Pinpoint the cell where the given text exists, returning its [X, Y] midpoint coordinate. 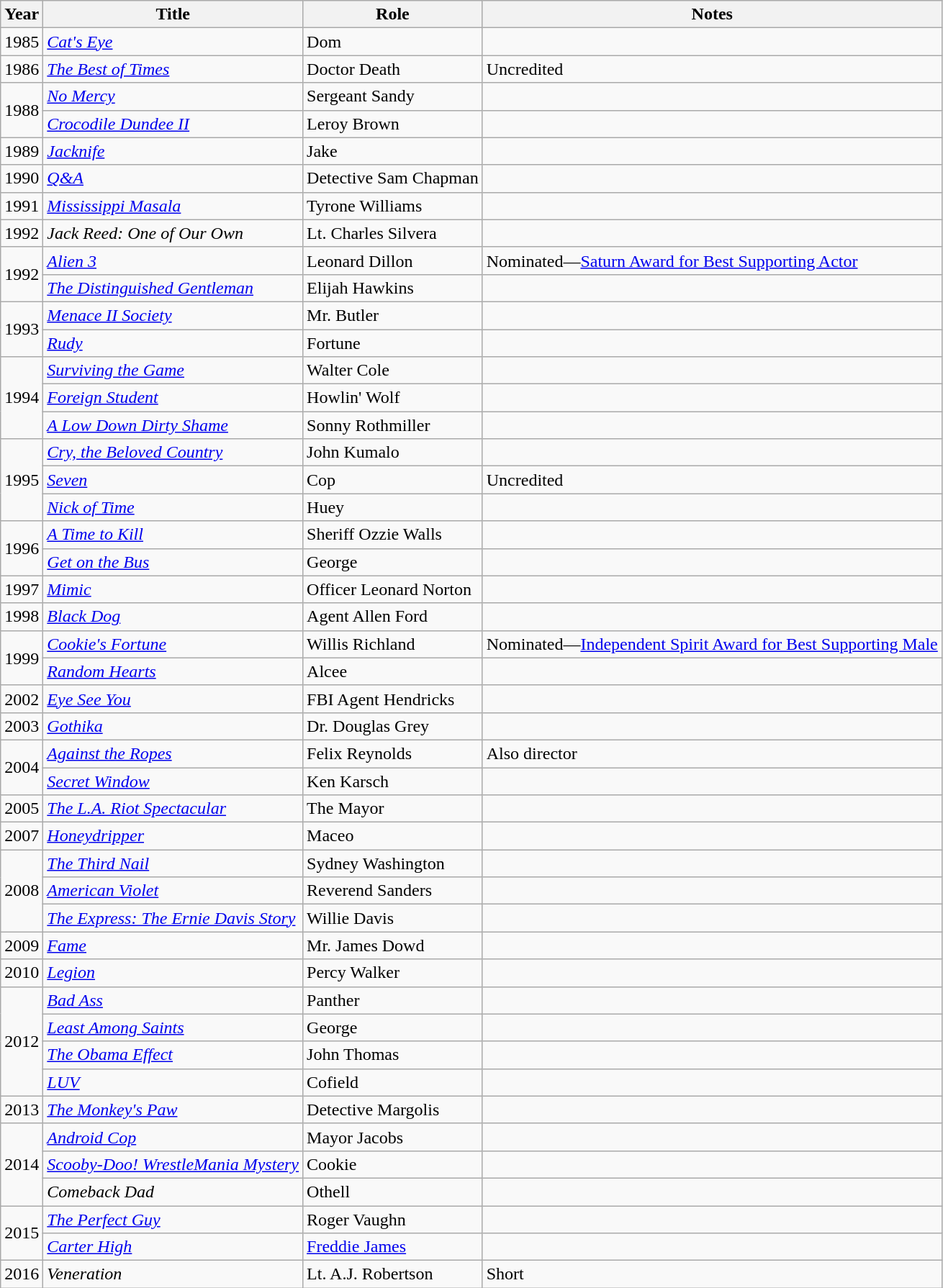
Black Dog [173, 617]
Crocodile Dundee II [173, 124]
Mimic [173, 589]
The Third Nail [173, 863]
The Perfect Guy [173, 1220]
2008 [22, 891]
Felix Reynolds [393, 753]
1999 [22, 658]
Eye See You [173, 699]
Walter Cole [393, 371]
Android Cop [173, 1137]
Willie Davis [393, 918]
Othell [393, 1192]
Fame [173, 945]
No Mercy [173, 96]
Notes [712, 14]
1989 [22, 151]
Reverend Sanders [393, 891]
Jack Reed: One of Our Own [173, 233]
Roger Vaughn [393, 1220]
2005 [22, 809]
Fortune [393, 343]
Detective Margolis [393, 1110]
Menace II Society [173, 315]
2014 [22, 1164]
2002 [22, 699]
Freddie James [393, 1247]
2009 [22, 945]
FBI Agent Hendricks [393, 699]
Sydney Washington [393, 863]
Detective Sam Chapman [393, 178]
Get on the Bus [173, 562]
Sergeant Sandy [393, 96]
The L.A. Riot Spectacular [173, 809]
Nick of Time [173, 507]
Secret Window [173, 781]
Veneration [173, 1274]
Leroy Brown [393, 124]
1985 [22, 42]
1988 [22, 110]
John Kumalo [393, 453]
The Distinguished Gentleman [173, 288]
Rudy [173, 343]
Leonard Dillon [393, 260]
Cookie [393, 1164]
A Time to Kill [173, 535]
2016 [22, 1274]
Q&A [173, 178]
Mayor Jacobs [393, 1137]
Gothika [173, 726]
Sonny Rothmiller [393, 425]
Cofield [393, 1082]
The Mayor [393, 809]
2013 [22, 1110]
Alien 3 [173, 260]
Mississippi Masala [173, 206]
The Express: The Ernie Davis Story [173, 918]
2004 [22, 767]
1998 [22, 617]
2010 [22, 973]
Against the Ropes [173, 753]
Willis Richland [393, 644]
1986 [22, 69]
Cry, the Beloved Country [173, 453]
Year [22, 14]
Elijah Hawkins [393, 288]
Dom [393, 42]
Short [712, 1274]
Scooby-Doo! WrestleMania Mystery [173, 1164]
2003 [22, 726]
Mr. James Dowd [393, 945]
1994 [22, 398]
Bad Ass [173, 1000]
1993 [22, 329]
1991 [22, 206]
LUV [173, 1082]
Sheriff Ozzie Walls [393, 535]
Nominated—Saturn Award for Best Supporting Actor [712, 260]
Agent Allen Ford [393, 617]
Doctor Death [393, 69]
Foreign Student [173, 398]
Jake [393, 151]
Alcee [393, 671]
1997 [22, 589]
1996 [22, 548]
1990 [22, 178]
Tyrone Williams [393, 206]
Role [393, 14]
Cop [393, 480]
Panther [393, 1000]
Surviving the Game [173, 371]
Cat's Eye [173, 42]
Jacknife [173, 151]
Lt. Charles Silvera [393, 233]
Percy Walker [393, 973]
2007 [22, 836]
Comeback Dad [173, 1192]
Seven [173, 480]
American Violet [173, 891]
Least Among Saints [173, 1028]
Nominated—Independent Spirit Award for Best Supporting Male [712, 644]
A Low Down Dirty Shame [173, 425]
Officer Leonard Norton [393, 589]
Title [173, 14]
Lt. A.J. Robertson [393, 1274]
Howlin' Wolf [393, 398]
Also director [712, 753]
Cookie's Fortune [173, 644]
Honeydripper [173, 836]
1995 [22, 480]
Carter High [173, 1247]
Maceo [393, 836]
2012 [22, 1041]
Mr. Butler [393, 315]
Ken Karsch [393, 781]
2015 [22, 1233]
The Monkey's Paw [173, 1110]
Dr. Douglas Grey [393, 726]
The Best of Times [173, 69]
Random Hearts [173, 671]
John Thomas [393, 1055]
The Obama Effect [173, 1055]
Legion [173, 973]
Huey [393, 507]
